From the cell containing the given text, extract its center point as (x, y) coordinate. 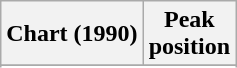
Chart (1990) (72, 34)
Peakposition (189, 34)
